Search for the cell housing the specified text and yield its [X, Y] center coordinate. 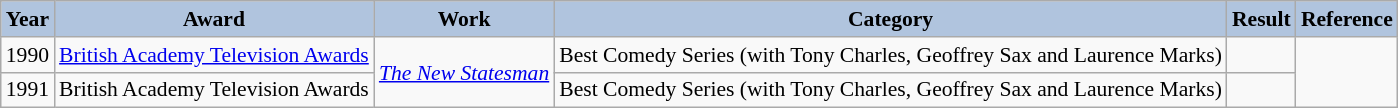
Category [890, 19]
Year [28, 19]
Work [464, 19]
Award [214, 19]
1990 [28, 55]
Result [1262, 19]
1991 [28, 90]
Reference [1347, 19]
The New Statesman [464, 72]
